Scan for the cell matching the given text and deliver its (x, y) coordinate at center. 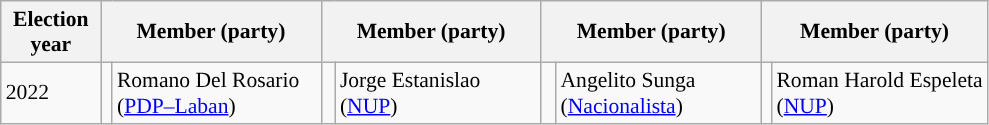
Jorge Estanislao(NUP) (438, 92)
Electionyear (51, 32)
Romano Del Rosario(PDP–Laban) (216, 92)
2022 (51, 92)
Angelito Sunga(Nacionalista) (658, 92)
Roman Harold Espeleta(NUP) (879, 92)
